Identify which cell holds the provided text, then report its [X, Y] central coordinate. 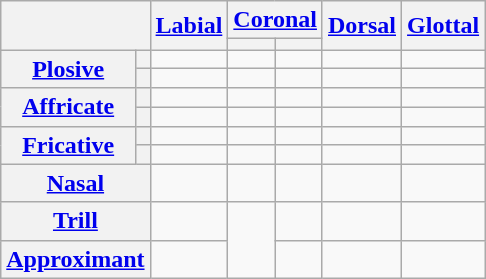
Nasal [76, 183]
Trill [76, 221]
Dorsal [362, 26]
Affricate [68, 107]
Labial [189, 26]
Coronal [276, 20]
Glottal [444, 26]
Fricative [68, 145]
Plosive [68, 69]
Approximant [76, 259]
